Locate the cell with the specified text and output its [X, Y] center coordinate. 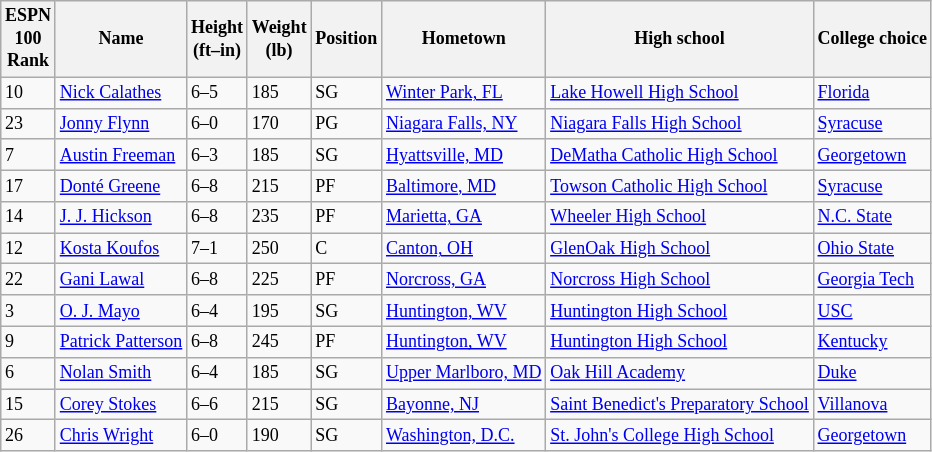
Patrick Patterson [120, 342]
Kentucky [872, 342]
Chris Wright [120, 436]
15 [28, 404]
Kosta Koufos [120, 248]
Niagara Falls, NY [464, 124]
12 [28, 248]
26 [28, 436]
190 [279, 436]
Jonny Flynn [120, 124]
7–1 [218, 248]
Austin Freeman [120, 154]
PG [346, 124]
14 [28, 218]
Donté Greene [120, 186]
Winter Park, FL [464, 92]
170 [279, 124]
Lake Howell High School [680, 92]
Niagara Falls High School [680, 124]
250 [279, 248]
Nick Calathes [120, 92]
Norcross, GA [464, 280]
23 [28, 124]
195 [279, 310]
Upper Marlboro, MD [464, 372]
6–3 [218, 154]
6 [28, 372]
Gani Lawal [120, 280]
Norcross High School [680, 280]
Hyattsville, MD [464, 154]
Saint Benedict's Preparatory School [680, 404]
Hometown [464, 39]
Canton, OH [464, 248]
DeMatha Catholic High School [680, 154]
245 [279, 342]
C [346, 248]
Bayonne, NJ [464, 404]
USC [872, 310]
Florida [872, 92]
Washington, D.C. [464, 436]
17 [28, 186]
Duke [872, 372]
Marietta, GA [464, 218]
9 [28, 342]
Name [120, 39]
Corey Stokes [120, 404]
235 [279, 218]
Position [346, 39]
6–5 [218, 92]
J. J. Hickson [120, 218]
10 [28, 92]
Weight(lb) [279, 39]
Baltimore, MD [464, 186]
Ohio State [872, 248]
Nolan Smith [120, 372]
N.C. State [872, 218]
6–6 [218, 404]
Height(ft–in) [218, 39]
Oak Hill Academy [680, 372]
Towson Catholic High School [680, 186]
22 [28, 280]
College choice [872, 39]
Wheeler High School [680, 218]
7 [28, 154]
Georgia Tech [872, 280]
ESPN 100 Rank [28, 39]
O. J. Mayo [120, 310]
3 [28, 310]
High school [680, 39]
Villanova [872, 404]
GlenOak High School [680, 248]
225 [279, 280]
St. John's College High School [680, 436]
